Provide the (x, y) coordinate of the cell's center where the given text is located.  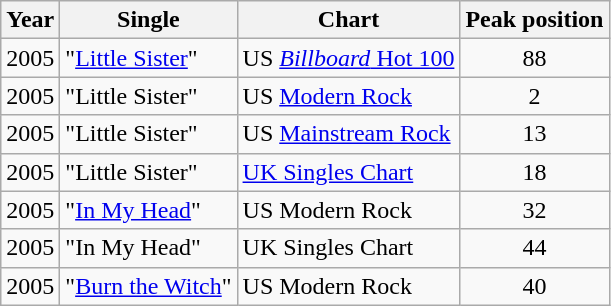
88 (534, 58)
Chart (348, 20)
US Billboard Hot 100 (348, 58)
44 (534, 248)
2 (534, 96)
Year (30, 20)
32 (534, 210)
US Mainstream Rock (348, 134)
Single (148, 20)
40 (534, 286)
13 (534, 134)
18 (534, 172)
"Burn the Witch" (148, 286)
Peak position (534, 20)
